Detect which cell encompasses the target text, then output its [X, Y] center coordinate. 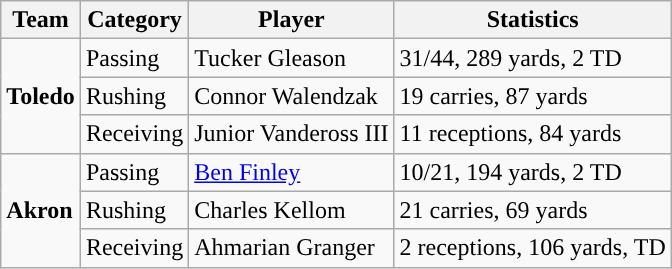
Toledo [41, 96]
Connor Walendzak [292, 96]
31/44, 289 yards, 2 TD [532, 58]
Ben Finley [292, 172]
21 carries, 69 yards [532, 210]
Charles Kellom [292, 210]
10/21, 194 yards, 2 TD [532, 172]
Player [292, 20]
Category [134, 20]
Statistics [532, 20]
Ahmarian Granger [292, 248]
Akron [41, 210]
Team [41, 20]
11 receptions, 84 yards [532, 134]
19 carries, 87 yards [532, 96]
Tucker Gleason [292, 58]
Junior Vandeross III [292, 134]
2 receptions, 106 yards, TD [532, 248]
